Determine the (x, y) coordinate at the center of the cell enclosing the given text.  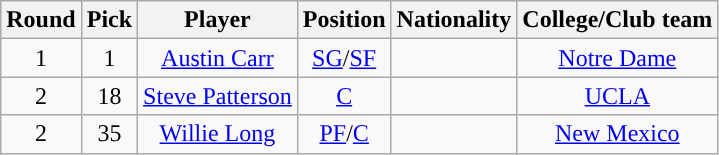
Willie Long (218, 134)
New Mexico (618, 134)
Nationality (454, 20)
Austin Carr (218, 58)
Player (218, 20)
SG/SF (344, 58)
18 (109, 96)
35 (109, 134)
Pick (109, 20)
UCLA (618, 96)
C (344, 96)
College/Club team (618, 20)
Position (344, 20)
Notre Dame (618, 58)
Round (41, 20)
Steve Patterson (218, 96)
PF/C (344, 134)
